Capture the cell that displays the provided text and extract its (x, y) central coordinate. 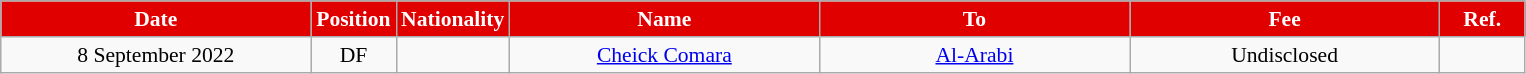
Fee (1285, 19)
Name (664, 19)
Undisclosed (1285, 55)
Cheick Comara (664, 55)
Date (156, 19)
Nationality (452, 19)
Al-Arabi (974, 55)
8 September 2022 (156, 55)
To (974, 19)
Ref. (1482, 19)
DF (354, 55)
Position (354, 19)
